Search for the cell housing the specified text and yield its [x, y] center coordinate. 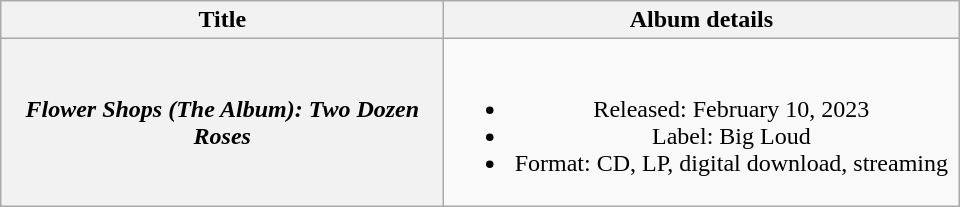
Album details [702, 20]
Flower Shops (The Album): Two Dozen Roses [222, 122]
Released: February 10, 2023Label: Big LoudFormat: CD, LP, digital download, streaming [702, 122]
Title [222, 20]
